Capture the cell that displays the provided text and extract its [x, y] central coordinate. 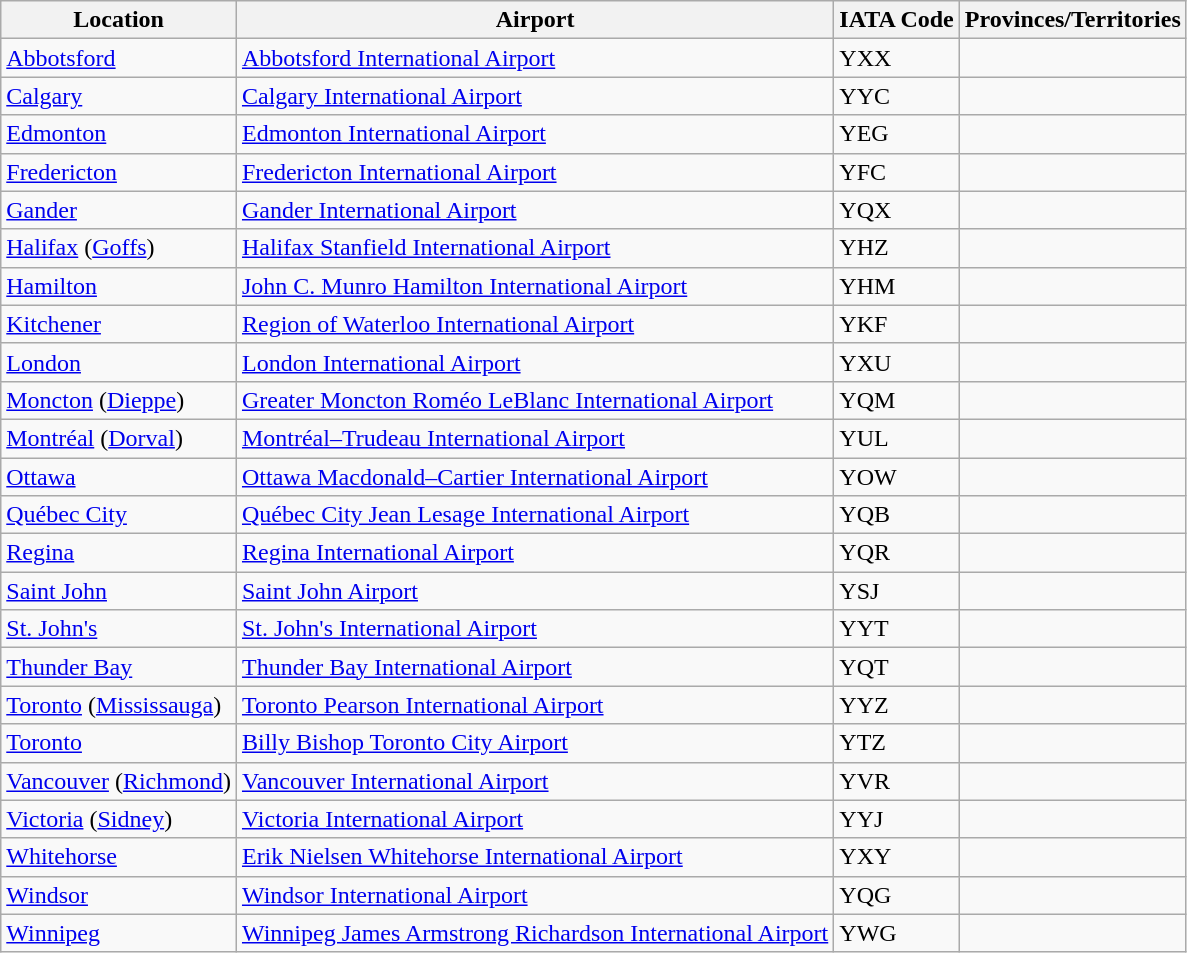
YQT [897, 667]
Saint John Airport [534, 591]
Moncton (Dieppe) [119, 400]
Victoria (Sidney) [119, 819]
Fredericton [119, 172]
London International Airport [534, 362]
YYZ [897, 705]
Gander International Airport [534, 210]
Whitehorse [119, 857]
YVR [897, 781]
Vancouver International Airport [534, 781]
Montréal–Trudeau International Airport [534, 438]
Victoria International Airport [534, 819]
Abbotsford [119, 58]
Saint John [119, 591]
Edmonton International Airport [534, 134]
Gander [119, 210]
Ottawa [119, 477]
Halifax (Goffs) [119, 248]
St. John's [119, 629]
Erik Nielsen Whitehorse International Airport [534, 857]
Calgary International Airport [534, 96]
YOW [897, 477]
YXY [897, 857]
St. John's International Airport [534, 629]
YYT [897, 629]
YQG [897, 895]
Toronto (Mississauga) [119, 705]
Kitchener [119, 324]
YQM [897, 400]
Regina [119, 553]
Provinces/Territories [1072, 20]
Airport [534, 20]
Toronto [119, 743]
Ottawa Macdonald–Cartier International Airport [534, 477]
Edmonton [119, 134]
Hamilton [119, 286]
Thunder Bay [119, 667]
Windsor [119, 895]
Calgary [119, 96]
YKF [897, 324]
YYC [897, 96]
Fredericton International Airport [534, 172]
YQB [897, 515]
Halifax Stanfield International Airport [534, 248]
Vancouver (Richmond) [119, 781]
YXU [897, 362]
YYJ [897, 819]
YUL [897, 438]
Billy Bishop Toronto City Airport [534, 743]
YWG [897, 933]
YFC [897, 172]
Québec City Jean Lesage International Airport [534, 515]
Winnipeg [119, 933]
YHZ [897, 248]
Québec City [119, 515]
IATA Code [897, 20]
Greater Moncton Roméo LeBlanc International Airport [534, 400]
Region of Waterloo International Airport [534, 324]
YQX [897, 210]
YHM [897, 286]
YQR [897, 553]
London [119, 362]
Winnipeg James Armstrong Richardson International Airport [534, 933]
YXX [897, 58]
Windsor International Airport [534, 895]
Montréal (Dorval) [119, 438]
YEG [897, 134]
John C. Munro Hamilton International Airport [534, 286]
Toronto Pearson International Airport [534, 705]
YSJ [897, 591]
Regina International Airport [534, 553]
Location [119, 20]
Abbotsford International Airport [534, 58]
Thunder Bay International Airport [534, 667]
YTZ [897, 743]
